Return the (X, Y) coordinate for the center point of the cell that contains the specified text.  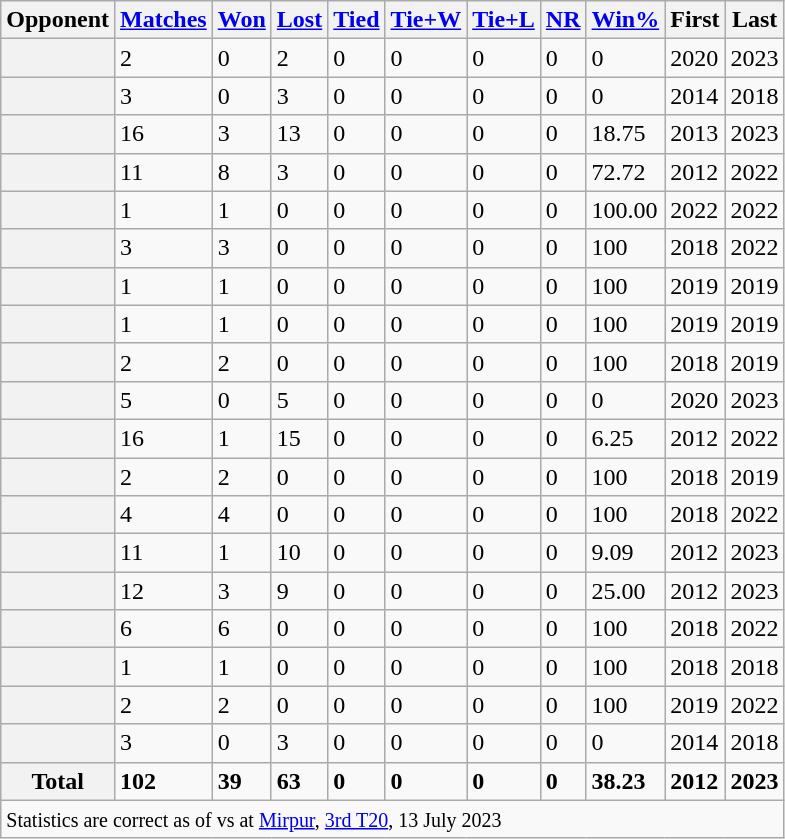
13 (299, 134)
25.00 (626, 591)
15 (299, 438)
Win% (626, 20)
72.72 (626, 172)
9 (299, 591)
38.23 (626, 781)
Tie+W (426, 20)
First (695, 20)
Tied (356, 20)
Lost (299, 20)
63 (299, 781)
12 (164, 591)
102 (164, 781)
18.75 (626, 134)
Total (58, 781)
Statistics are correct as of vs at Mirpur, 3rd T20, 13 July 2023 (392, 819)
10 (299, 553)
2013 (695, 134)
Opponent (58, 20)
9.09 (626, 553)
Tie+L (504, 20)
8 (242, 172)
39 (242, 781)
100.00 (626, 210)
NR (563, 20)
Won (242, 20)
Last (754, 20)
6.25 (626, 438)
Matches (164, 20)
